Pinpoint the cell where the given text exists, returning its (x, y) midpoint coordinate. 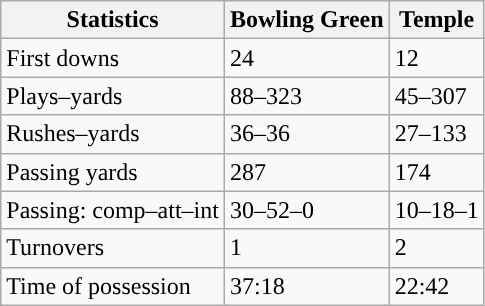
Plays–yards (113, 96)
287 (306, 172)
12 (436, 58)
37:18 (306, 286)
Rushes–yards (113, 134)
Passing: comp–att–int (113, 210)
Bowling Green (306, 20)
27–133 (436, 134)
First downs (113, 58)
22:42 (436, 286)
Statistics (113, 20)
Temple (436, 20)
Time of possession (113, 286)
10–18–1 (436, 210)
1 (306, 248)
174 (436, 172)
30–52–0 (306, 210)
2 (436, 248)
88–323 (306, 96)
Passing yards (113, 172)
45–307 (436, 96)
Turnovers (113, 248)
24 (306, 58)
36–36 (306, 134)
